Output the [X, Y] coordinate of the center of the cell containing the given text.  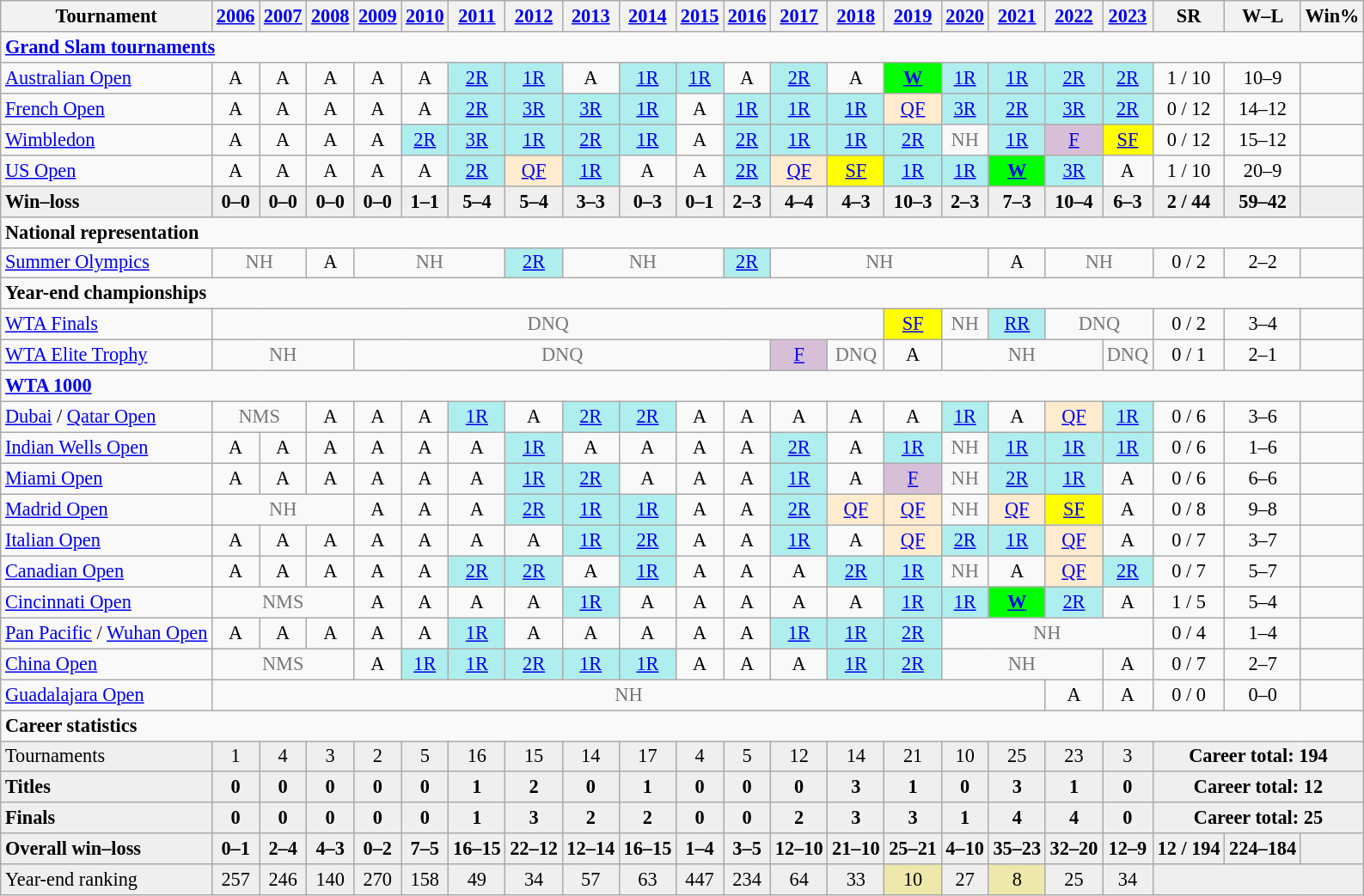
Indian Wells Open [107, 448]
6–6 [1263, 478]
Summer Olympics [107, 263]
0 / 0 [1189, 695]
2018 [856, 16]
Australian Open [107, 77]
64 [799, 880]
140 [330, 880]
Wimbledon [107, 139]
4–10 [964, 849]
Dubai / Qatar Open [107, 417]
224–184 [1263, 849]
Overall win–loss [107, 849]
Titles [107, 787]
2 / 44 [1189, 201]
10–4 [1073, 201]
US Open [107, 170]
2016 [748, 16]
12–10 [799, 849]
8 [1017, 880]
15 [534, 756]
3–3 [590, 201]
2012 [534, 16]
Career total: 12 [1258, 787]
Miami Open [107, 478]
WTA Finals [107, 325]
10–3 [913, 201]
2023 [1128, 16]
12–14 [590, 849]
49 [477, 880]
Tournament [107, 16]
9–8 [1263, 509]
2020 [964, 16]
Win–loss [107, 201]
Guadalajara Open [107, 695]
Canadian Open [107, 571]
17 [647, 756]
15–12 [1263, 139]
35–23 [1017, 849]
Italian Open [107, 540]
14–12 [1263, 108]
3–6 [1263, 417]
WTA Elite Trophy [107, 356]
WTA 1000 [682, 387]
0 / 8 [1189, 509]
1–6 [1263, 448]
7–3 [1017, 201]
7–5 [425, 849]
China Open [107, 664]
0–2 [378, 849]
2019 [913, 16]
3–4 [1263, 325]
21 [913, 756]
Tournaments [107, 756]
32–20 [1073, 849]
27 [964, 880]
2006 [235, 16]
5–7 [1263, 571]
2014 [647, 16]
Year-end ranking [107, 880]
246 [284, 880]
25–21 [913, 849]
4–4 [799, 201]
2007 [284, 16]
0 / 1 [1189, 356]
Finals [107, 818]
234 [748, 880]
0–3 [647, 201]
447 [700, 880]
2011 [477, 16]
2021 [1017, 16]
Madrid Open [107, 509]
2008 [330, 16]
16 [477, 756]
Year-end championships [682, 294]
2009 [378, 16]
270 [378, 880]
22–12 [534, 849]
Career statistics [682, 725]
12 [799, 756]
2015 [700, 16]
Win% [1332, 16]
57 [590, 880]
33 [856, 880]
0 / 4 [1189, 633]
63 [647, 880]
Grand Slam tournaments [682, 47]
Pan Pacific / Wuhan Open [107, 633]
Career total: 194 [1258, 756]
2–1 [1263, 356]
Career total: 25 [1258, 818]
SR [1189, 16]
National representation [682, 232]
158 [425, 880]
2022 [1073, 16]
10–9 [1263, 77]
59–42 [1263, 201]
2010 [425, 16]
1–1 [425, 201]
Cincinnati Open [107, 602]
2017 [799, 16]
23 [1073, 756]
6–3 [1128, 201]
2–7 [1263, 664]
257 [235, 880]
2013 [590, 16]
12 / 194 [1189, 849]
2–4 [284, 849]
RR [1017, 325]
3–7 [1263, 540]
French Open [107, 108]
21–10 [856, 849]
20–9 [1263, 170]
W–L [1263, 16]
2–2 [1263, 263]
1 / 5 [1189, 602]
3–5 [748, 849]
12–9 [1128, 849]
